Extract the (x, y) coordinate from the center of the cell holding the provided text.  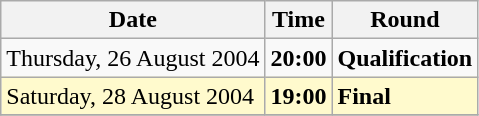
Qualification (405, 58)
Thursday, 26 August 2004 (133, 58)
20:00 (298, 58)
Date (133, 20)
19:00 (298, 96)
Saturday, 28 August 2004 (133, 96)
Round (405, 20)
Final (405, 96)
Time (298, 20)
